Identify which cell holds the provided text, then report its (x, y) central coordinate. 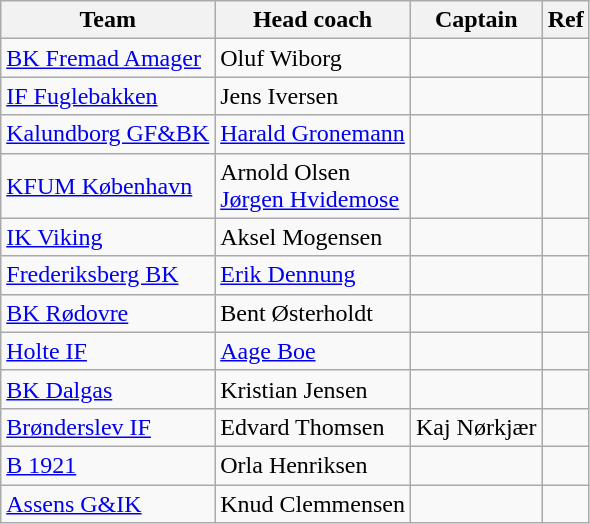
Arnold Olsen Jørgen Hvidemose (313, 186)
Head coach (313, 20)
Ref (566, 20)
B 1921 (108, 465)
Kristian Jensen (313, 389)
BK Dalgas (108, 389)
Assens G&IK (108, 503)
Oluf Wiborg (313, 58)
Kalundborg GF&BK (108, 134)
Jens Iversen (313, 96)
BK Rødovre (108, 313)
Knud Clemmensen (313, 503)
IK Viking (108, 237)
Holte IF (108, 351)
Kaj Nørkjær (476, 427)
Frederiksberg BK (108, 275)
IF Fuglebakken (108, 96)
Captain (476, 20)
Aage Boe (313, 351)
Aksel Mogensen (313, 237)
Bent Østerholdt (313, 313)
Erik Dennung (313, 275)
Orla Henriksen (313, 465)
Edvard Thomsen (313, 427)
Harald Gronemann (313, 134)
BK Fremad Amager (108, 58)
Brønderslev IF (108, 427)
Team (108, 20)
KFUM København (108, 186)
